From the cell containing the given text, extract its center point as [X, Y] coordinate. 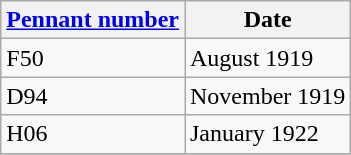
F50 [93, 58]
Pennant number [93, 20]
D94 [93, 96]
November 1919 [267, 96]
Date [267, 20]
H06 [93, 134]
January 1922 [267, 134]
August 1919 [267, 58]
